Pinpoint the cell where the given text exists, returning its (x, y) midpoint coordinate. 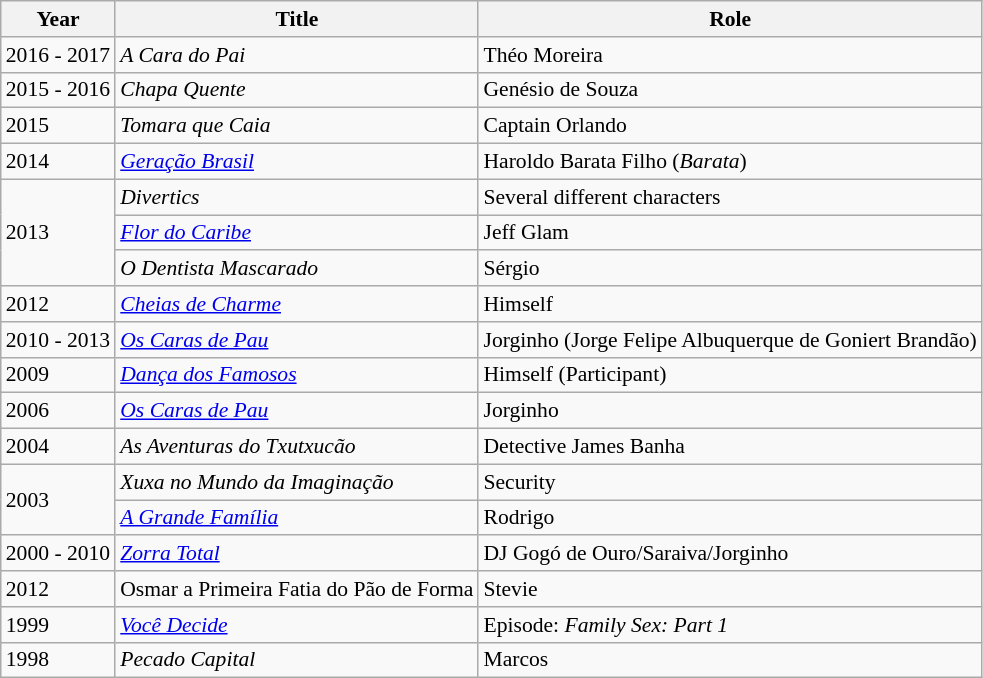
2004 (58, 447)
2010 - 2013 (58, 340)
Dança dos Famosos (296, 375)
2015 (58, 126)
Jorginho (Jorge Felipe Albuquerque de Goniert Brandão) (730, 340)
2015 - 2016 (58, 90)
Title (296, 19)
Security (730, 482)
Sérgio (730, 269)
Year (58, 19)
Chapa Quente (296, 90)
Marcos (730, 660)
Geração Brasil (296, 162)
Tomara que Caia (296, 126)
As Aventuras do Txutxucão (296, 447)
DJ Gogó de Ouro/Saraiva/Jorginho (730, 554)
2014 (58, 162)
Himself (730, 304)
Cheias de Charme (296, 304)
2013 (58, 232)
Captain Orlando (730, 126)
Haroldo Barata Filho (Barata) (730, 162)
A Grande Família (296, 518)
Você Decide (296, 625)
A Cara do Pai (296, 55)
Xuxa no Mundo da Imaginação (296, 482)
Rodrigo (730, 518)
2009 (58, 375)
Jeff Glam (730, 233)
Pecado Capital (296, 660)
Several different characters (730, 197)
Flor do Caribe (296, 233)
Divertics (296, 197)
Role (730, 19)
2003 (58, 500)
1998 (58, 660)
Himself (Participant) (730, 375)
Jorginho (730, 411)
O Dentista Mascarado (296, 269)
2006 (58, 411)
2016 - 2017 (58, 55)
Osmar a Primeira Fatia do Pão de Forma (296, 589)
Zorra Total (296, 554)
Episode: Family Sex: Part 1 (730, 625)
Detective James Banha (730, 447)
Genésio de Souza (730, 90)
1999 (58, 625)
Stevie (730, 589)
Théo Moreira (730, 55)
2000 - 2010 (58, 554)
